Scan for the cell matching the given text and deliver its [X, Y] coordinate at center. 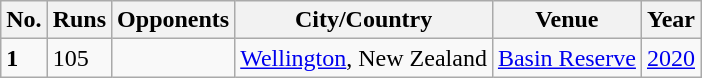
Runs [79, 20]
Opponents [174, 20]
Year [670, 20]
Venue [566, 20]
City/Country [364, 20]
No. [24, 20]
Basin Reserve [566, 58]
2020 [670, 58]
105 [79, 58]
Wellington, New Zealand [364, 58]
1 [24, 58]
